Pinpoint the cell where the given text exists, returning its [X, Y] midpoint coordinate. 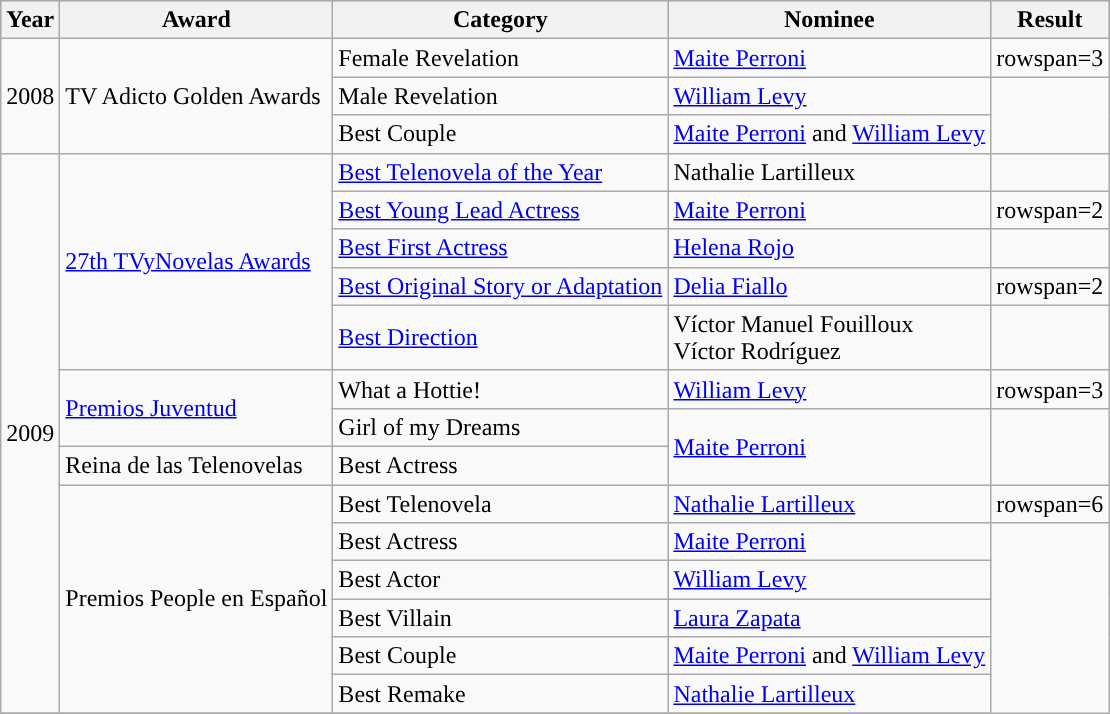
2008 [30, 96]
Best Young Lead Actress [500, 210]
Result [1050, 20]
Male Revelation [500, 96]
Best Villain [500, 618]
Best Original Story or Adaptation [500, 286]
Reina de las Telenovelas [196, 465]
Premios People en Español [196, 598]
Laura Zapata [830, 618]
Best Telenovela [500, 503]
Delia Fiallo [830, 286]
27th TVyNovelas Awards [196, 262]
Female Revelation [500, 58]
Helena Rojo [830, 248]
Best Telenovela of the Year [500, 172]
Víctor Manuel FouillouxVíctor Rodríguez [830, 338]
Award [196, 20]
Nominee [830, 20]
Girl of my Dreams [500, 427]
Best Actor [500, 580]
Category [500, 20]
2009 [30, 433]
Best Remake [500, 694]
rowspan=6 [1050, 503]
Best First Actress [500, 248]
TV Adicto Golden Awards [196, 96]
What a Hottie! [500, 389]
Year [30, 20]
Best Direction [500, 338]
Premios Juventud [196, 408]
